From the cell containing the given text, extract its center point as [x, y] coordinate. 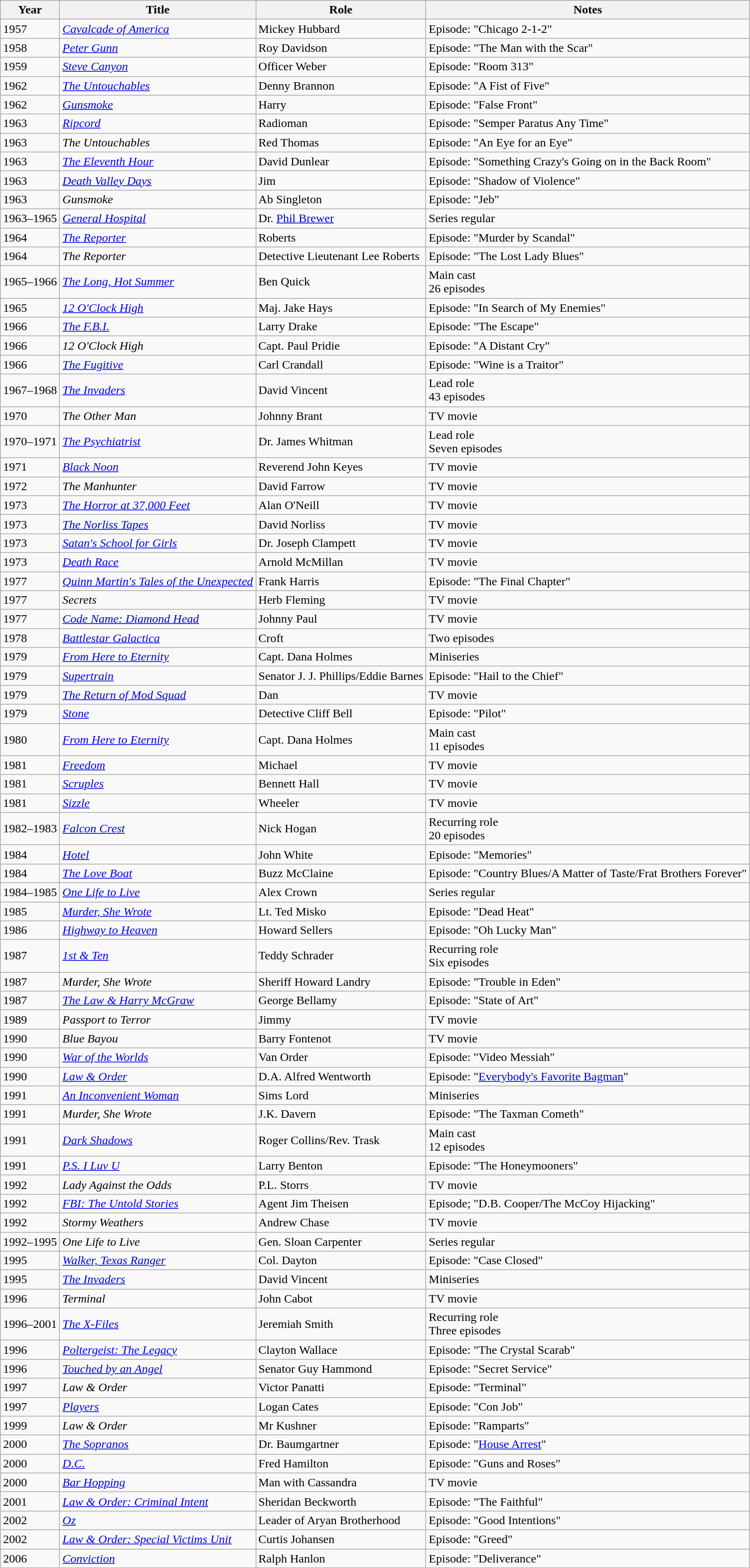
Episode: "The Taxman Cometh" [588, 1114]
Main cast11 episodes [588, 739]
Episode: "A Fist of Five" [588, 86]
1984–1985 [30, 892]
Episode; "D.B. Cooper/The McCoy Hijacking" [588, 1203]
1989 [30, 1020]
David Dunlear [341, 161]
Episode: "Guns and Roses" [588, 1463]
Episode: "Shadow of Violence" [588, 180]
The Norliss Tapes [157, 524]
Denny Brannon [341, 86]
Carl Crandall [341, 365]
Gen. Sloan Carpenter [341, 1242]
Roger Collins/Rev. Trask [341, 1140]
Code Name: Diamond Head [157, 619]
Episode: "Ramparts" [588, 1426]
Episode: "Chicago 2-1-2" [588, 29]
The Sopranos [157, 1444]
Ab Singleton [341, 199]
Episode: "Terminal" [588, 1388]
Nick Hogan [341, 829]
Howard Sellers [341, 930]
George Bellamy [341, 1001]
Alex Crown [341, 892]
Episode: "Pilot" [588, 714]
Supertrain [157, 676]
Poltergeist: The Legacy [157, 1350]
Lt. Ted Misko [341, 911]
Clayton Wallace [341, 1350]
Title [157, 10]
Col. Dayton [341, 1261]
Episode: "The Crystal Scarab" [588, 1350]
Black Noon [157, 467]
Law & Order: Special Victims Unit [157, 1539]
Role [341, 10]
Curtis Johansen [341, 1539]
David Farrow [341, 486]
Episode: "Memories" [588, 854]
Lead roleSeven episodes [588, 441]
Episode: "The Man with the Scar" [588, 48]
1992–1995 [30, 1242]
Players [157, 1407]
Episode: "Dead Heat" [588, 911]
The Law & Harry McGraw [157, 1001]
Episode: "The Lost Lady Blues" [588, 257]
Jeremiah Smith [341, 1324]
The Fugitive [157, 365]
The Manhunter [157, 486]
Steve Canyon [157, 67]
FBI: The Untold Stories [157, 1203]
General Hospital [157, 218]
Barry Fontenot [341, 1039]
Episode: "Deliverance" [588, 1559]
Croft [341, 638]
Lead role43 episodes [588, 391]
Episode: "Wine is a Traitor" [588, 365]
Sheridan Beckworth [341, 1501]
Agent Jim Theisen [341, 1203]
1st & Ten [157, 956]
Dr. Joseph Clampett [341, 543]
Episode: "Good Intentions" [588, 1520]
Episode: "The Faithful" [588, 1501]
1978 [30, 638]
Ripcord [157, 124]
Ben Quick [341, 282]
John Cabot [341, 1299]
Falcon Crest [157, 829]
1985 [30, 911]
Johnny Brant [341, 416]
The Long, Hot Summer [157, 282]
Oz [157, 1520]
J.K. Davern [341, 1114]
Episode: "Murder by Scandal" [588, 238]
The Eleventh Hour [157, 161]
Recurring roleSix episodes [588, 956]
Episode: "Country Blues/A Matter of Taste/Frat Brothers Forever" [588, 873]
1980 [30, 739]
Larry Benton [341, 1166]
Leader of Aryan Brotherhood [341, 1520]
Jimmy [341, 1020]
Mickey Hubbard [341, 29]
Episode: "Jeb" [588, 199]
Wheeler [341, 803]
Roberts [341, 238]
Conviction [157, 1559]
Cavalcade of America [157, 29]
Sheriff Howard Landry [341, 982]
The F.B.I. [157, 327]
Senator J. J. Phillips/Eddie Barnes [341, 676]
1971 [30, 467]
D.C. [157, 1463]
Radioman [341, 124]
1999 [30, 1426]
Episode: "In Search of My Enemies" [588, 308]
1972 [30, 486]
Bennett Hall [341, 784]
Van Order [341, 1057]
Detective Cliff Bell [341, 714]
Reverend John Keyes [341, 467]
Peter Gunn [157, 48]
1996–2001 [30, 1324]
The Love Boat [157, 873]
Logan Cates [341, 1407]
Main cast26 episodes [588, 282]
P.L. Storrs [341, 1184]
Hotel [157, 854]
1982–1983 [30, 829]
Dr. Baumgartner [341, 1444]
1965–1966 [30, 282]
Episode: "Semper Paratus Any Time" [588, 124]
1970–1971 [30, 441]
1965 [30, 308]
Capt. Paul Pridie [341, 346]
P.S. I Luv U [157, 1166]
1958 [30, 48]
Red Thomas [341, 142]
Episode: "Something Crazy's Going on in the Back Room" [588, 161]
Year [30, 10]
Jim [341, 180]
1986 [30, 930]
1957 [30, 29]
Quinn Martin's Tales of the Unexpected [157, 581]
Episode: "Secret Service" [588, 1369]
The Return of Mod Squad [157, 695]
Law & Order: Criminal Intent [157, 1501]
Terminal [157, 1299]
Sims Lord [341, 1095]
Episode: "Hail to the Chief" [588, 676]
Andrew Chase [341, 1222]
Two episodes [588, 638]
Dan [341, 695]
Sizzle [157, 803]
Victor Panatti [341, 1388]
Dr. Phil Brewer [341, 218]
Notes [588, 10]
Johnny Paul [341, 619]
Main cast12 episodes [588, 1140]
Episode: "State of Art" [588, 1001]
Episode: "The Final Chapter" [588, 581]
Episode: "Greed" [588, 1539]
Satan's School for Girls [157, 543]
Maj. Jake Hays [341, 308]
Officer Weber [341, 67]
Dark Shadows [157, 1140]
Stone [157, 714]
Episode: "The Honeymooners" [588, 1166]
Episode: "Video Messiah" [588, 1057]
Herb Fleming [341, 600]
Harry [341, 105]
Recurring role20 episodes [588, 829]
Buzz McClaine [341, 873]
The Horror at 37,000 Feet [157, 505]
1959 [30, 67]
Episode: "Case Closed" [588, 1261]
Ralph Hanlon [341, 1559]
Highway to Heaven [157, 930]
Larry Drake [341, 327]
1970 [30, 416]
Fred Hamilton [341, 1463]
Touched by an Angel [157, 1369]
Mr Kushner [341, 1426]
Secrets [157, 600]
The Psychiatrist [157, 441]
War of the Worlds [157, 1057]
Episode: "False Front" [588, 105]
Scruples [157, 784]
Episode: "Room 313" [588, 67]
2001 [30, 1501]
Episode: "Trouble in Eden" [588, 982]
Death Valley Days [157, 180]
Michael [341, 765]
Lady Against the Odds [157, 1184]
Episode: "Oh Lucky Man" [588, 930]
Detective Lieutenant Lee Roberts [341, 257]
The Other Man [157, 416]
Stormy Weathers [157, 1222]
Passport to Terror [157, 1020]
Episode: "Con Job" [588, 1407]
2006 [30, 1559]
Battlestar Galactica [157, 638]
Recurring roleThree episodes [588, 1324]
An Inconvenient Woman [157, 1095]
Frank Harris [341, 581]
Episode: "An Eye for an Eye" [588, 142]
D.A. Alfred Wentworth [341, 1076]
Episode: "A Distant Cry" [588, 346]
Teddy Schrader [341, 956]
The X-Files [157, 1324]
Bar Hopping [157, 1482]
Roy Davidson [341, 48]
Episode: "The Escape" [588, 327]
Dr. James Whitman [341, 441]
John White [341, 854]
Man with Cassandra [341, 1482]
David Norliss [341, 524]
Episode: "House Arrest" [588, 1444]
1967–1968 [30, 391]
Episode: "Everybody's Favorite Bagman" [588, 1076]
Senator Guy Hammond [341, 1369]
Walker, Texas Ranger [157, 1261]
Blue Bayou [157, 1039]
1963–1965 [30, 218]
Death Race [157, 562]
Arnold McMillan [341, 562]
Alan O'Neill [341, 505]
Freedom [157, 765]
